Identify which cell holds the provided text, then report its [X, Y] central coordinate. 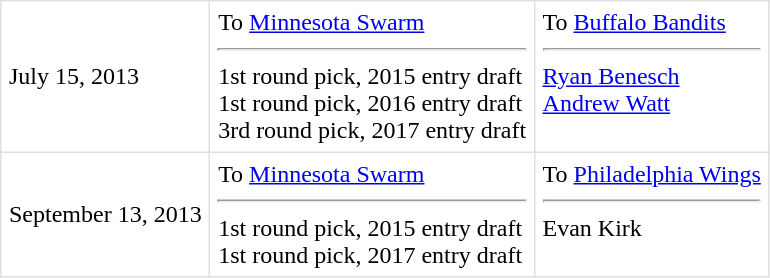
To Philadelphia WingsEvan Kirk [652, 214]
September 13, 2013 [106, 214]
July 15, 2013 [106, 77]
To Buffalo BanditsRyan BeneschAndrew Watt [652, 77]
To Minnesota Swarm1st round pick, 2015 entry draft1st round pick, 2016 entry draft3rd round pick, 2017 entry draft [372, 77]
To Minnesota Swarm1st round pick, 2015 entry draft1st round pick, 2017 entry draft [372, 214]
